Locate the cell with the specified text and output its [X, Y] center coordinate. 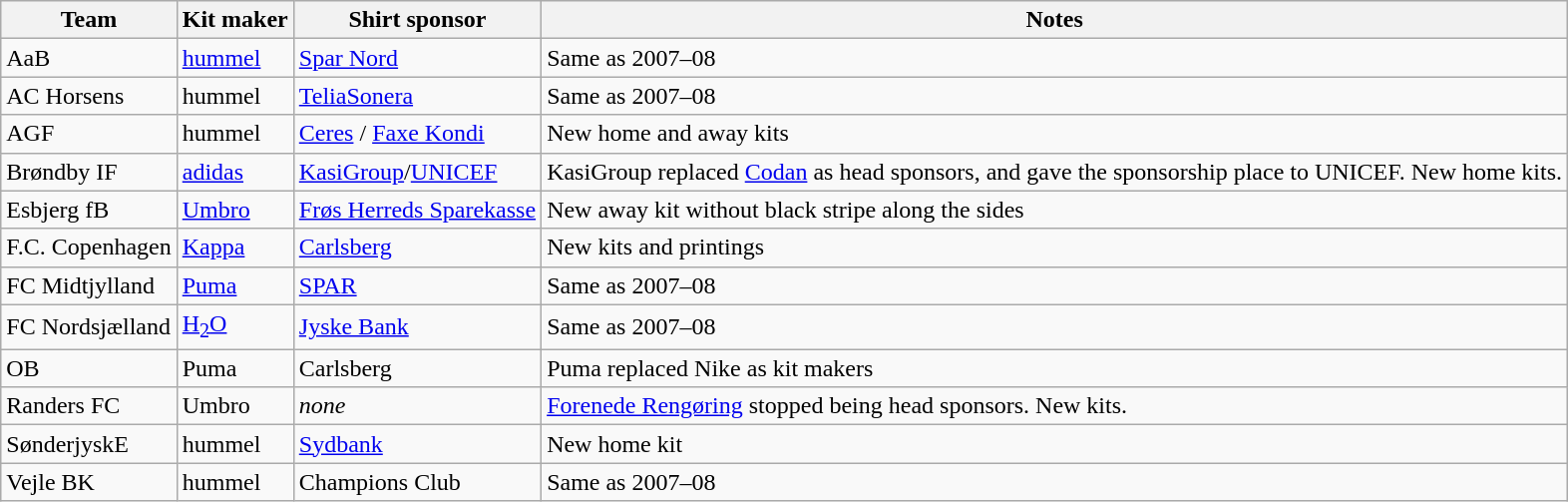
Team [89, 20]
AGF [89, 134]
FC Nordsjælland [89, 326]
SPAR [417, 285]
none [417, 406]
Frøs Herreds Sparekasse [417, 210]
Puma replaced Nike as kit makers [1055, 368]
Vejle BK [89, 482]
KasiGroup replaced Codan as head sponsors, and gave the sponsorship place to UNICEF. New home kits. [1055, 172]
KasiGroup/UNICEF [417, 172]
Brøndby IF [89, 172]
New home and away kits [1055, 134]
Shirt sponsor [417, 20]
Sydbank [417, 444]
H2O [235, 326]
SønderjyskE [89, 444]
Forenede Rengøring stopped being head sponsors. New kits. [1055, 406]
AC Horsens [89, 96]
New home kit [1055, 444]
AaB [89, 58]
Champions Club [417, 482]
Randers FC [89, 406]
FC Midtjylland [89, 285]
Kit maker [235, 20]
OB [89, 368]
New kits and printings [1055, 248]
F.C. Copenhagen [89, 248]
Jyske Bank [417, 326]
Notes [1055, 20]
Kappa [235, 248]
Esbjerg fB [89, 210]
New away kit without black stripe along the sides [1055, 210]
TeliaSonera [417, 96]
Ceres / Faxe Kondi [417, 134]
adidas [235, 172]
Spar Nord [417, 58]
